Output the (X, Y) coordinate of the center of the cell containing the given text.  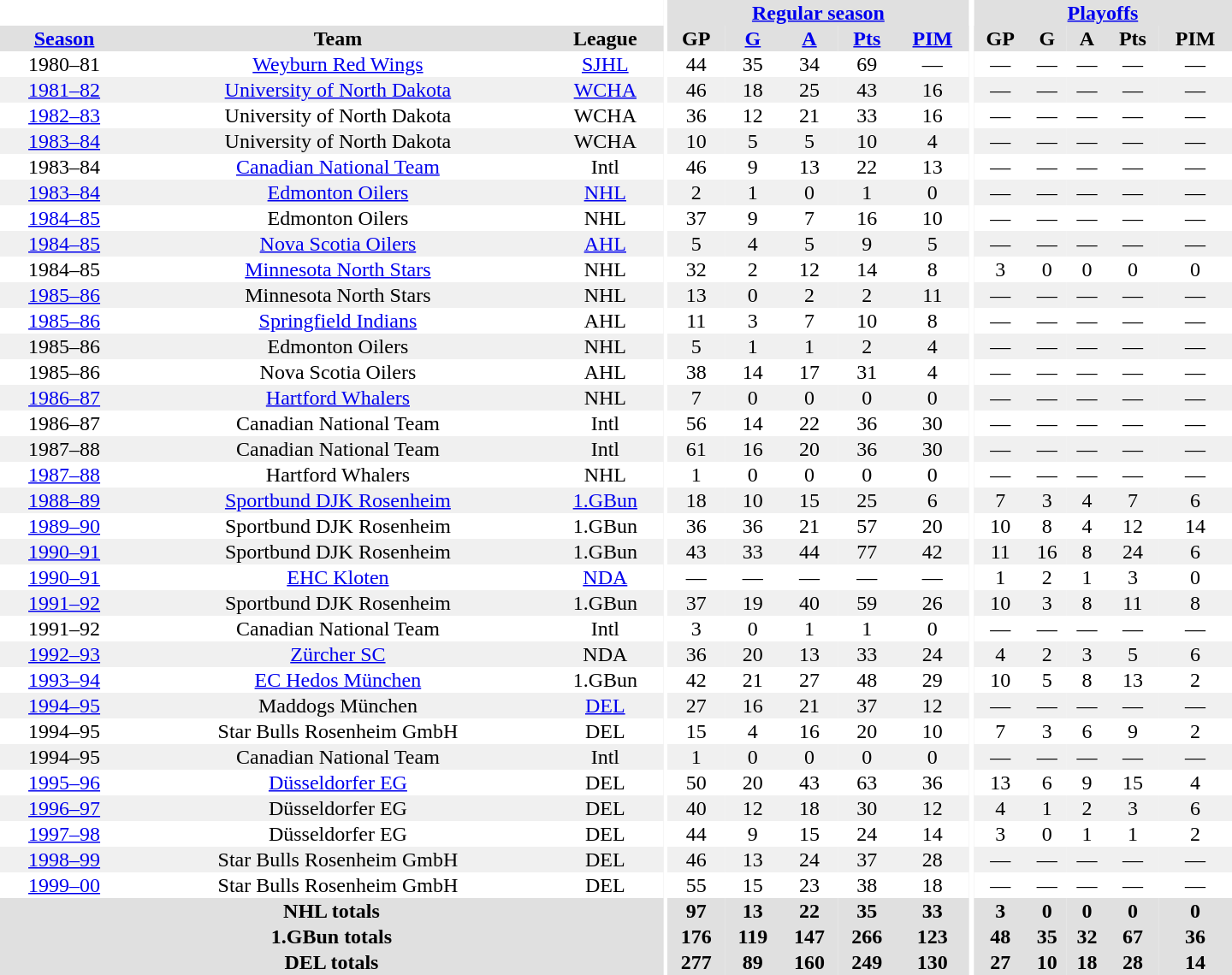
1999–00 (64, 885)
Weyburn Red Wings (338, 64)
EC Hedos München (338, 680)
Regular season (818, 13)
EHC Kloten (338, 577)
17 (809, 372)
97 (696, 911)
1981–82 (64, 90)
1997–98 (64, 834)
57 (868, 526)
123 (933, 937)
1988–89 (64, 500)
1998–99 (64, 860)
Maddogs München (338, 706)
160 (809, 962)
Playoffs (1103, 13)
NHL totals (332, 911)
1993–94 (64, 680)
19 (753, 603)
59 (868, 603)
67 (1133, 937)
1995–96 (64, 783)
55 (696, 885)
1989–90 (64, 526)
Zürcher SC (338, 654)
DEL totals (332, 962)
1980–81 (64, 64)
26 (933, 603)
Team (338, 38)
176 (696, 937)
50 (696, 783)
1.GBun totals (332, 937)
119 (753, 937)
1996–97 (64, 808)
249 (868, 962)
277 (696, 962)
89 (753, 962)
34 (809, 64)
69 (868, 64)
23 (809, 885)
266 (868, 937)
29 (933, 680)
Springfield Indians (338, 321)
SJHL (606, 64)
130 (933, 962)
63 (868, 783)
Season (64, 38)
147 (809, 937)
61 (696, 449)
1982–83 (64, 115)
League (606, 38)
77 (868, 552)
56 (696, 423)
31 (868, 372)
1992–93 (64, 654)
